Search for the cell housing the specified text and yield its [X, Y] center coordinate. 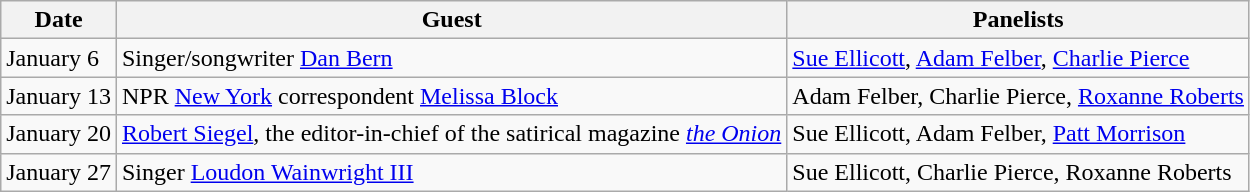
Robert Siegel, the editor-in-chief of the satirical magazine the Onion [451, 134]
January 20 [59, 134]
January 6 [59, 58]
Date [59, 20]
Singer/songwriter Dan Bern [451, 58]
Singer Loudon Wainwright III [451, 172]
January 13 [59, 96]
Guest [451, 20]
Sue Ellicott, Adam Felber, Charlie Pierce [1018, 58]
January 27 [59, 172]
NPR New York correspondent Melissa Block [451, 96]
Sue Ellicott, Adam Felber, Patt Morrison [1018, 134]
Adam Felber, Charlie Pierce, Roxanne Roberts [1018, 96]
Panelists [1018, 20]
Sue Ellicott, Charlie Pierce, Roxanne Roberts [1018, 172]
